Extract the (X, Y) coordinate from the center of the cell holding the provided text.  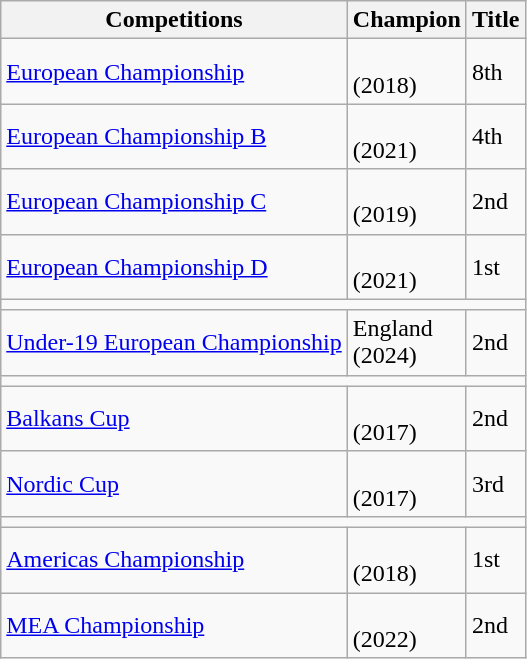
4th (496, 136)
Competitions (174, 20)
European Championship D (174, 266)
(2019) (406, 202)
3rd (496, 484)
Title (496, 20)
England(2024) (406, 342)
(2022) (406, 624)
European Championship C (174, 202)
MEA Championship (174, 624)
Balkans Cup (174, 418)
Under-19 European Championship (174, 342)
8th (496, 72)
Nordic Cup (174, 484)
European Championship (174, 72)
European Championship B (174, 136)
Champion (406, 20)
Americas Championship (174, 560)
